From the cell containing the given text, extract its center point as [x, y] coordinate. 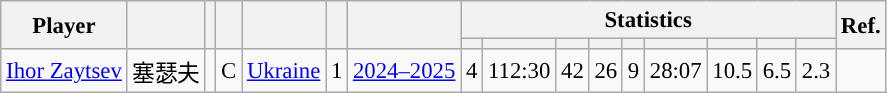
C [229, 71]
Ukraine [284, 71]
2.3 [816, 71]
Player [64, 25]
1 [337, 71]
Statistics [648, 20]
9 [633, 71]
10.5 [732, 71]
Ihor Zaytsev [64, 71]
28:07 [676, 71]
Ref. [861, 25]
42 [572, 71]
4 [472, 71]
26 [606, 71]
塞瑟夫 [166, 71]
6.5 [776, 71]
112:30 [520, 71]
2024–2025 [404, 71]
